Locate the cell with the specified text and output its [X, Y] center coordinate. 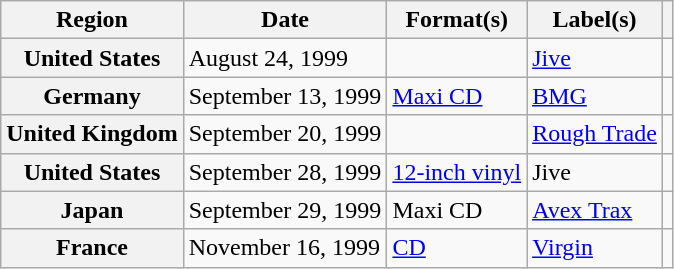
BMG [595, 96]
Japan [92, 210]
Region [92, 20]
United Kingdom [92, 134]
Format(s) [457, 20]
Avex Trax [595, 210]
September 13, 1999 [285, 96]
Germany [92, 96]
Virgin [595, 248]
France [92, 248]
12-inch vinyl [457, 172]
September 20, 1999 [285, 134]
September 29, 1999 [285, 210]
September 28, 1999 [285, 172]
CD [457, 248]
Date [285, 20]
August 24, 1999 [285, 58]
November 16, 1999 [285, 248]
Rough Trade [595, 134]
Label(s) [595, 20]
